Scan for the cell matching the given text and deliver its [x, y] coordinate at center. 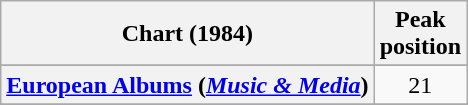
Peakposition [420, 34]
21 [420, 85]
European Albums (Music & Media) [188, 85]
Chart (1984) [188, 34]
